Identify which cell holds the provided text, then report its [X, Y] central coordinate. 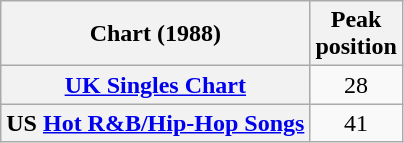
UK Singles Chart [156, 85]
Peakposition [356, 34]
Chart (1988) [156, 34]
28 [356, 85]
US Hot R&B/Hip-Hop Songs [156, 123]
41 [356, 123]
